Locate the cell with the specified text and output its [X, Y] center coordinate. 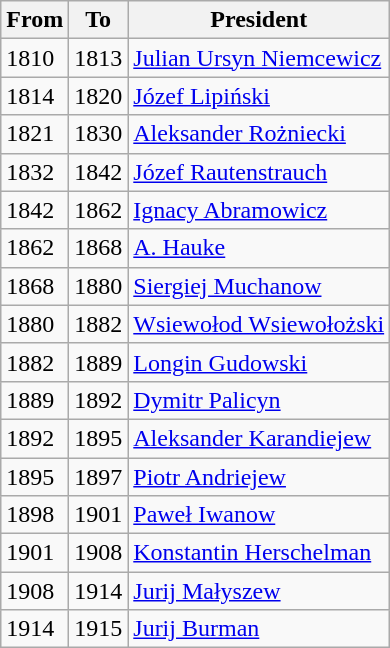
From [35, 20]
1830 [98, 134]
1810 [35, 58]
1813 [98, 58]
Siergiej Muchanow [259, 286]
1832 [35, 172]
Piotr Andriejew [259, 477]
Wsiewołod Wsiewołożski [259, 324]
A. Hauke [259, 248]
Ignacy Abramowicz [259, 210]
Julian Ursyn Niemcewicz [259, 58]
Jurij Małyszew [259, 591]
1814 [35, 96]
Aleksander Rożniecki [259, 134]
To [98, 20]
1897 [98, 477]
1821 [35, 134]
1915 [98, 629]
Konstantin Herschelman [259, 553]
Dymitr Palicyn [259, 400]
Paweł Iwanow [259, 515]
1898 [35, 515]
Aleksander Karandiejew [259, 438]
Józef Rautenstrauch [259, 172]
President [259, 20]
Jurij Burman [259, 629]
1820 [98, 96]
Longin Gudowski [259, 362]
Józef Lipiński [259, 96]
